Pinpoint the cell where the given text exists, returning its (x, y) midpoint coordinate. 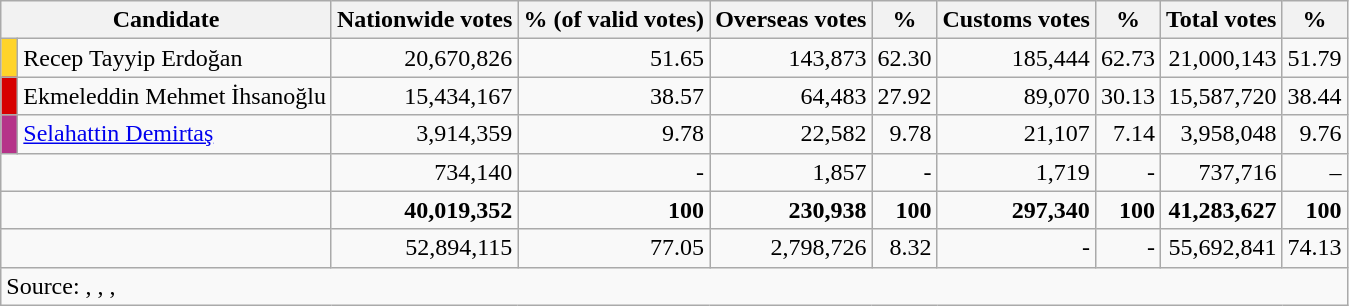
38.44 (1314, 96)
89,070 (1016, 96)
64,483 (791, 96)
Total votes (1221, 20)
8.32 (904, 248)
– (1314, 172)
77.05 (614, 248)
15,587,720 (1221, 96)
51.79 (1314, 58)
15,434,167 (424, 96)
55,692,841 (1221, 248)
40,019,352 (424, 210)
21,107 (1016, 134)
Source: , , , (674, 286)
52,894,115 (424, 248)
41,283,627 (1221, 210)
62.73 (1128, 58)
Ekmeleddin Mehmet İhsanoğlu (175, 96)
734,140 (424, 172)
Customs votes (1016, 20)
% (of valid votes) (614, 20)
185,444 (1016, 58)
3,958,048 (1221, 134)
30.13 (1128, 96)
20,670,826 (424, 58)
1,719 (1016, 172)
1,857 (791, 172)
51.65 (614, 58)
Nationwide votes (424, 20)
143,873 (791, 58)
737,716 (1221, 172)
2,798,726 (791, 248)
7.14 (1128, 134)
21,000,143 (1221, 58)
Overseas votes (791, 20)
27.92 (904, 96)
62.30 (904, 58)
297,340 (1016, 210)
74.13 (1314, 248)
Selahattin Demirtaş (175, 134)
3,914,359 (424, 134)
Candidate (166, 20)
9.76 (1314, 134)
22,582 (791, 134)
230,938 (791, 210)
38.57 (614, 96)
Recep Tayyip Erdoğan (175, 58)
